Extract the (x, y) coordinate from the center of the cell holding the provided text.  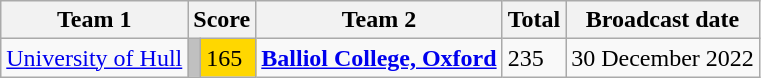
165 (228, 58)
University of Hull (94, 58)
Broadcast date (663, 20)
30 December 2022 (663, 58)
Team 2 (379, 20)
Team 1 (94, 20)
Balliol College, Oxford (379, 58)
Total (534, 20)
Score (222, 20)
235 (534, 58)
